Capture the cell that displays the provided text and extract its (X, Y) central coordinate. 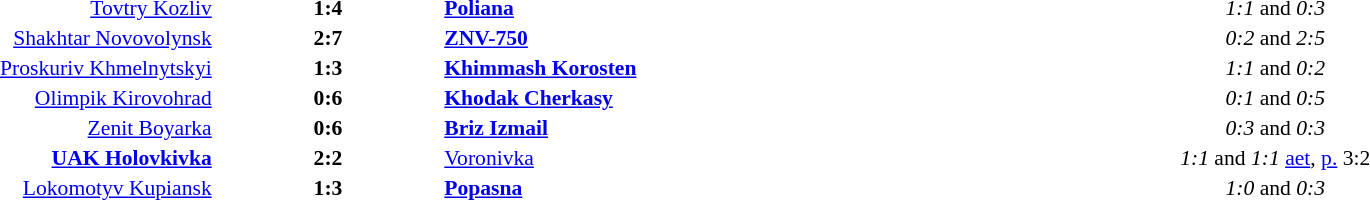
2:7 (328, 38)
Khodak Cherkasy (632, 98)
Briz Izmail (632, 128)
Voronivka (632, 158)
1:3 (328, 68)
Khimmash Korosten (632, 68)
2:2 (328, 158)
ZNV-750 (632, 38)
